Pinpoint the cell where the given text exists, returning its [X, Y] midpoint coordinate. 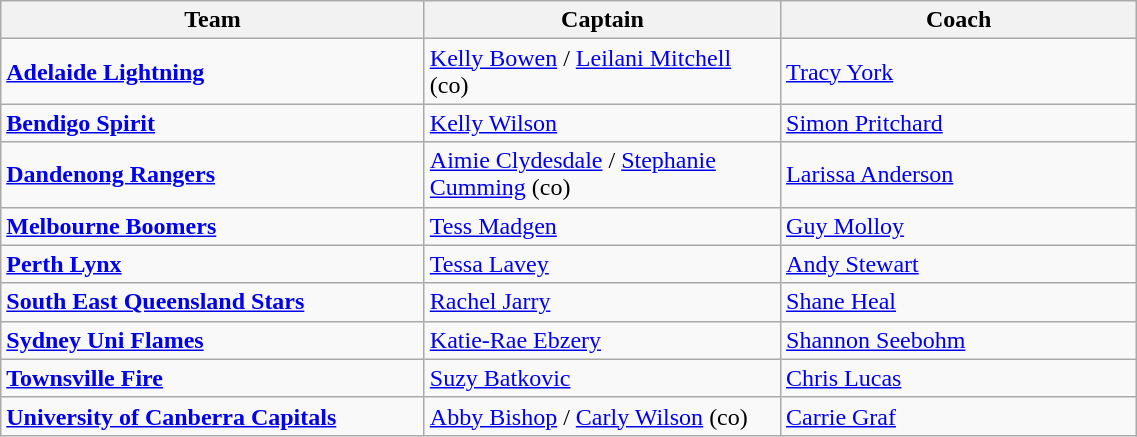
Shane Heal [959, 302]
Larissa Anderson [959, 174]
Carrie Graf [959, 416]
Aimie Clydesdale / Stephanie Cumming (co) [602, 174]
Guy Molloy [959, 226]
Tracy York [959, 72]
Townsville Fire [213, 378]
Simon Pritchard [959, 123]
University of Canberra Capitals [213, 416]
Andy Stewart [959, 264]
Perth Lynx [213, 264]
Katie-Rae Ebzery [602, 340]
Kelly Wilson [602, 123]
Tessa Lavey [602, 264]
Tess Madgen [602, 226]
Captain [602, 20]
Shannon Seebohm [959, 340]
Suzy Batkovic [602, 378]
Abby Bishop / Carly Wilson (co) [602, 416]
Bendigo Spirit [213, 123]
Melbourne Boomers [213, 226]
South East Queensland Stars [213, 302]
Coach [959, 20]
Rachel Jarry [602, 302]
Kelly Bowen / Leilani Mitchell (co) [602, 72]
Adelaide Lightning [213, 72]
Sydney Uni Flames [213, 340]
Dandenong Rangers [213, 174]
Chris Lucas [959, 378]
Team [213, 20]
